Provide the [x, y] coordinate of the cell's center where the given text is located.  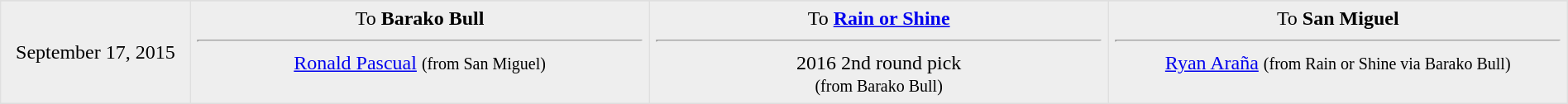
September 17, 2015 [96, 52]
To Barako BullRonald Pascual (from San Miguel) [420, 52]
To San MiguelRyan Araña (from Rain or Shine via Barako Bull) [1338, 52]
To Rain or Shine2016 2nd round pick(from Barako Bull) [878, 52]
